Identify which cell holds the provided text, then report its (x, y) central coordinate. 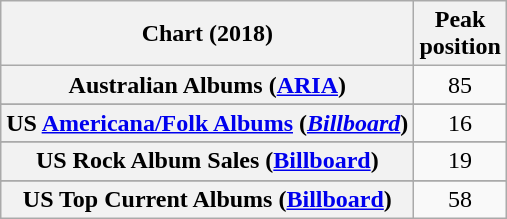
85 (460, 85)
Chart (2018) (208, 34)
Australian Albums (ARIA) (208, 85)
US Top Current Albums (Billboard) (208, 199)
US Americana/Folk Albums (Billboard) (208, 123)
16 (460, 123)
US Rock Album Sales (Billboard) (208, 161)
58 (460, 199)
19 (460, 161)
Peak position (460, 34)
